Pinpoint the cell where the given text exists, returning its (x, y) midpoint coordinate. 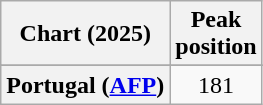
Chart (2025) (86, 34)
Peakposition (216, 34)
Portugal (AFP) (86, 85)
181 (216, 85)
